Provide the (X, Y) coordinate of the cell's center where the given text is located.  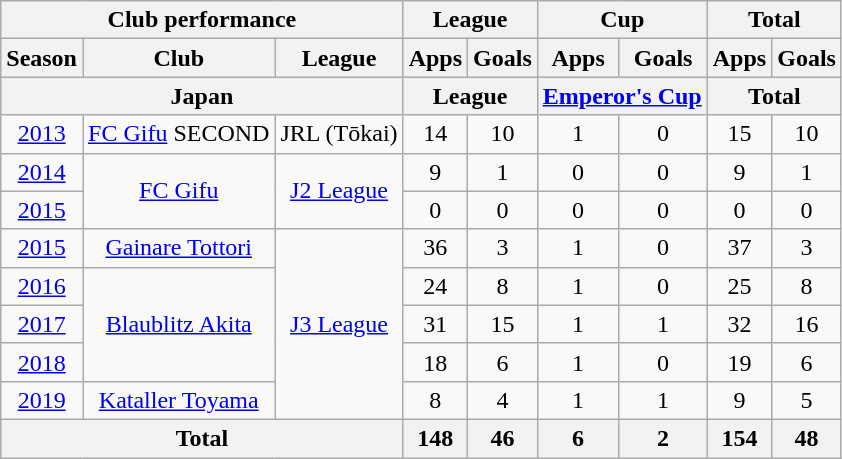
5 (807, 400)
16 (807, 324)
FC Gifu SECOND (178, 134)
32 (739, 324)
18 (435, 362)
37 (739, 248)
25 (739, 286)
Emperor's Cup (622, 96)
J2 League (339, 191)
2014 (42, 172)
2 (663, 438)
46 (503, 438)
36 (435, 248)
2013 (42, 134)
Blaublitz Akita (178, 324)
Season (42, 58)
Club (178, 58)
48 (807, 438)
JRL (Tōkai) (339, 134)
31 (435, 324)
24 (435, 286)
Kataller Toyama (178, 400)
Gainare Tottori (178, 248)
FC Gifu (178, 191)
14 (435, 134)
Japan (202, 96)
2017 (42, 324)
19 (739, 362)
2016 (42, 286)
J3 League (339, 324)
2018 (42, 362)
2019 (42, 400)
148 (435, 438)
Club performance (202, 20)
4 (503, 400)
154 (739, 438)
Cup (622, 20)
